Provide the [X, Y] coordinate of the cell's center where the given text is located.  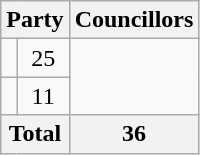
Total [35, 134]
36 [134, 134]
Councillors [134, 20]
Party [35, 20]
11 [43, 96]
25 [43, 58]
